Locate the cell with the specified text and output its (x, y) center coordinate. 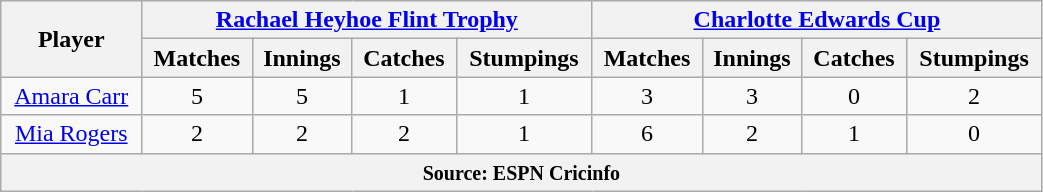
6 (647, 134)
Source: ESPN Cricinfo (522, 172)
Player (72, 39)
Amara Carr (72, 96)
Mia Rogers (72, 134)
Charlotte Edwards Cup (817, 20)
Rachael Heyhoe Flint Trophy (367, 20)
